Scan for the cell matching the given text and deliver its [X, Y] coordinate at center. 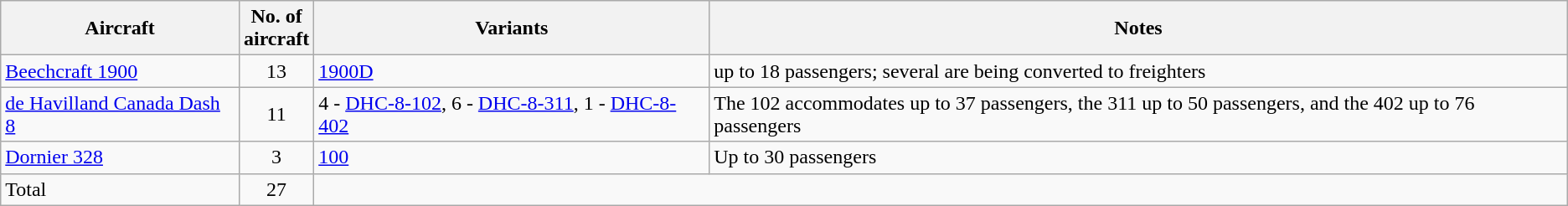
Dornier 328 [121, 157]
The 102 accommodates up to 37 passengers, the 311 up to 50 passengers, and the 402 up to 76 passengers [1139, 114]
No. ofaircraft [276, 28]
Notes [1139, 28]
11 [276, 114]
100 [512, 157]
Total [121, 189]
4 - DHC-8-102, 6 - DHC-8-311, 1 - DHC-8-402 [512, 114]
Up to 30 passengers [1139, 157]
up to 18 passengers; several are being converted to freighters [1139, 71]
3 [276, 157]
1900D [512, 71]
Aircraft [121, 28]
13 [276, 71]
27 [276, 189]
Beechcraft 1900 [121, 71]
Variants [512, 28]
de Havilland Canada Dash 8 [121, 114]
